For the text-containing cell, return its midpoint in [x, y] coordinate format. 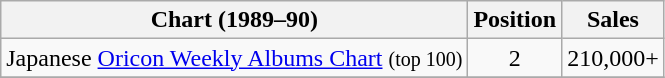
Chart (1989–90) [234, 20]
Sales [614, 20]
210,000+ [614, 58]
Position [515, 20]
2 [515, 58]
Japanese Oricon Weekly Albums Chart (top 100) [234, 58]
